Scan for the cell matching the given text and deliver its (X, Y) coordinate at center. 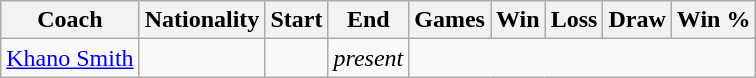
Draw (637, 20)
Nationality (202, 20)
End (368, 20)
Khano Smith (70, 58)
Start (296, 20)
Games (450, 20)
Win % (714, 20)
Win (518, 20)
Loss (574, 20)
Coach (70, 20)
present (368, 58)
